Determine the (X, Y) coordinate at the center of the cell enclosing the given text.  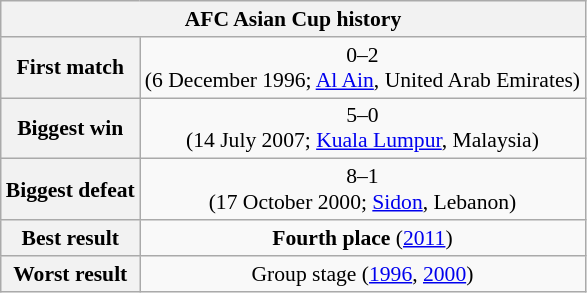
5–0 (14 July 2007; Kuala Lumpur, Malaysia) (362, 128)
Biggest win (70, 128)
Group stage (1996, 2000) (362, 274)
AFC Asian Cup history (293, 19)
First match (70, 68)
Worst result (70, 274)
Best result (70, 238)
Fourth place (2011) (362, 238)
0–2 (6 December 1996; Al Ain, United Arab Emirates) (362, 68)
Biggest defeat (70, 190)
8–1 (17 October 2000; Sidon, Lebanon) (362, 190)
